Provide the [x, y] coordinate of the cell's center where the given text is located.  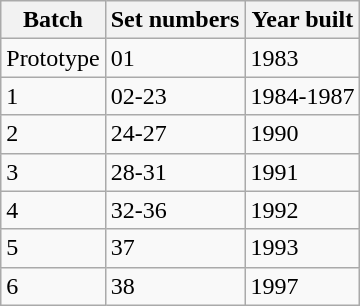
01 [175, 58]
Batch [53, 20]
37 [175, 248]
24-27 [175, 134]
1990 [302, 134]
4 [53, 210]
1992 [302, 210]
1993 [302, 248]
1 [53, 96]
38 [175, 286]
2 [53, 134]
02-23 [175, 96]
1984-1987 [302, 96]
6 [53, 286]
Year built [302, 20]
28-31 [175, 172]
5 [53, 248]
Set numbers [175, 20]
3 [53, 172]
1997 [302, 286]
Prototype [53, 58]
1991 [302, 172]
32-36 [175, 210]
1983 [302, 58]
